Search for the cell housing the specified text and yield its (x, y) center coordinate. 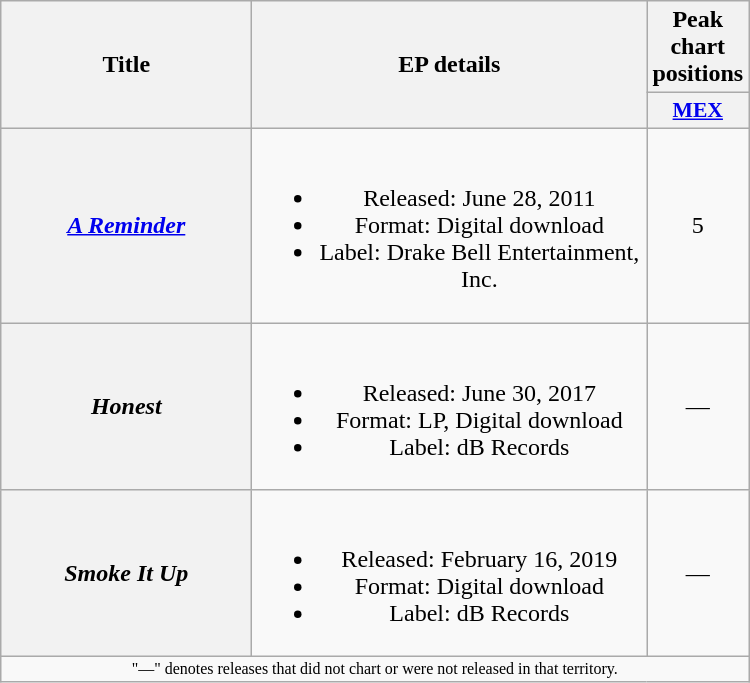
A Reminder (126, 225)
5 (698, 225)
Released: June 30, 2017Format: LP, Digital downloadLabel: dB Records (450, 406)
EP details (450, 65)
Released: February 16, 2019Format: Digital downloadLabel: dB Records (450, 574)
"—" denotes releases that did not chart or were not released in that territory. (375, 669)
Released: June 28, 2011Format: Digital downloadLabel: Drake Bell Entertainment, Inc. (450, 225)
Honest (126, 406)
Peak chart positions (698, 47)
Title (126, 65)
Smoke It Up (126, 574)
MEX (698, 111)
